Determine the [x, y] coordinate at the center of the cell enclosing the given text.  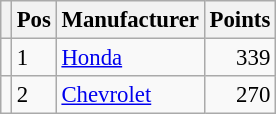
Points [240, 20]
339 [240, 58]
Pos [34, 20]
1 [34, 58]
Honda [130, 58]
2 [34, 95]
Chevrolet [130, 95]
Manufacturer [130, 20]
270 [240, 95]
